Determine the (X, Y) coordinate at the center of the cell enclosing the given text.  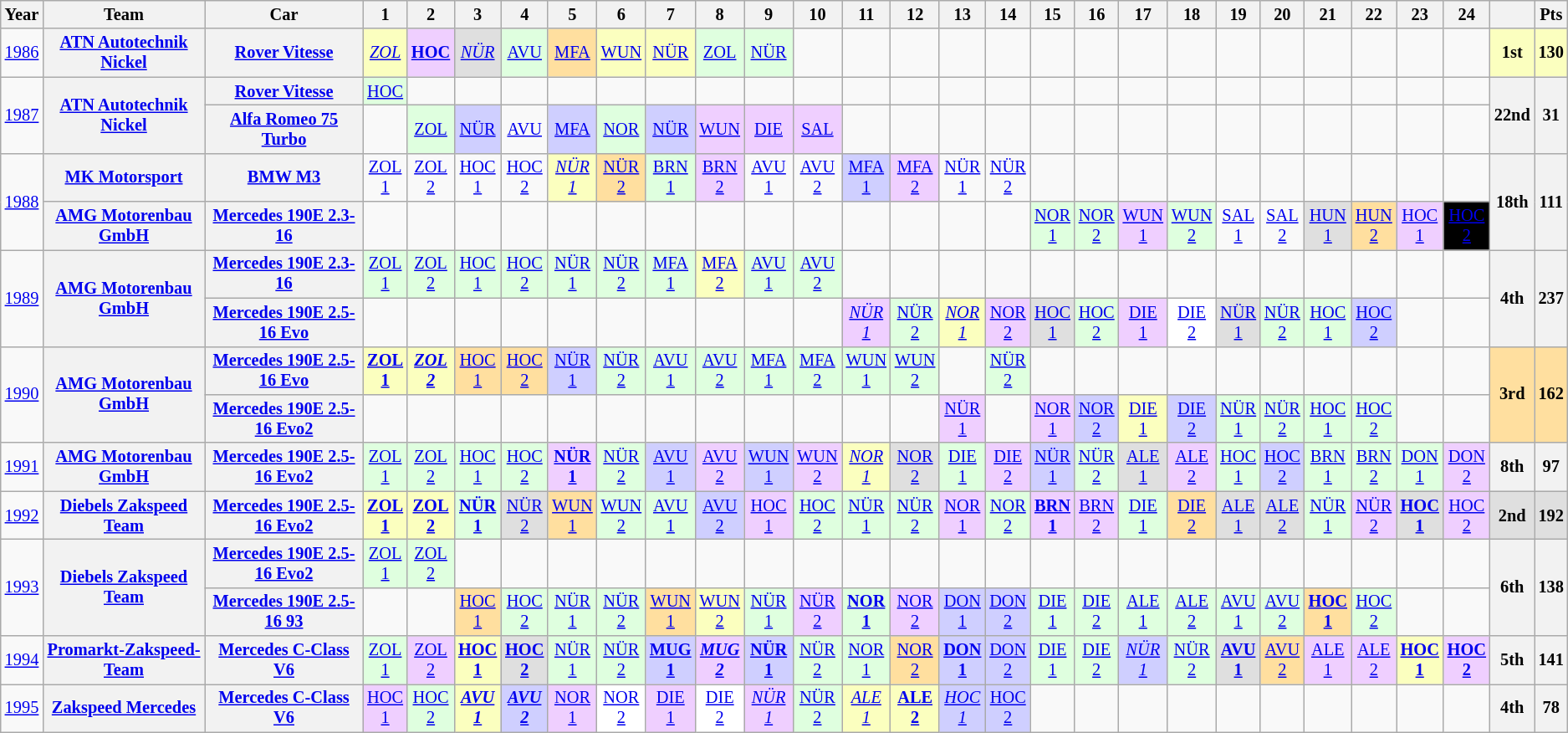
Team (124, 14)
MK Motorsport (124, 177)
141 (1551, 660)
192 (1551, 515)
15 (1052, 14)
SAL2 (1283, 226)
1 (385, 14)
1987 (22, 115)
1995 (22, 708)
31 (1551, 115)
12 (915, 14)
1994 (22, 660)
5th (1512, 660)
4 (524, 14)
Promarkt-Zakspeed-Team (124, 660)
5 (572, 14)
Alfa Romeo 75 Turbo (284, 129)
MUG1 (671, 660)
SAL1 (1238, 226)
8 (720, 14)
Year (22, 14)
1st (1512, 53)
Mercedes 190E 2.5-16 93 (284, 612)
1989 (22, 298)
2 (431, 14)
7 (671, 14)
1990 (22, 395)
22 (1374, 14)
6 (621, 14)
19 (1238, 14)
Pts (1551, 14)
1992 (22, 515)
Zakspeed Mercedes (124, 708)
18th (1512, 201)
Car (284, 14)
NOR (621, 129)
DIE (769, 129)
17 (1143, 14)
HUN1 (1328, 226)
16 (1097, 14)
1986 (22, 53)
162 (1551, 395)
18 (1192, 14)
SAL (817, 129)
78 (1551, 708)
20 (1283, 14)
10 (817, 14)
HUN2 (1374, 226)
130 (1551, 53)
3 (478, 14)
21 (1328, 14)
1988 (22, 201)
1991 (22, 467)
97 (1551, 467)
9 (769, 14)
14 (1008, 14)
BMW M3 (284, 177)
1993 (22, 587)
8th (1512, 467)
3rd (1512, 395)
22nd (1512, 115)
138 (1551, 587)
11 (866, 14)
237 (1551, 298)
111 (1551, 201)
24 (1467, 14)
MUG2 (720, 660)
13 (962, 14)
2nd (1512, 515)
6th (1512, 587)
23 (1420, 14)
